Provide the [X, Y] coordinate of the cell's center where the given text is located.  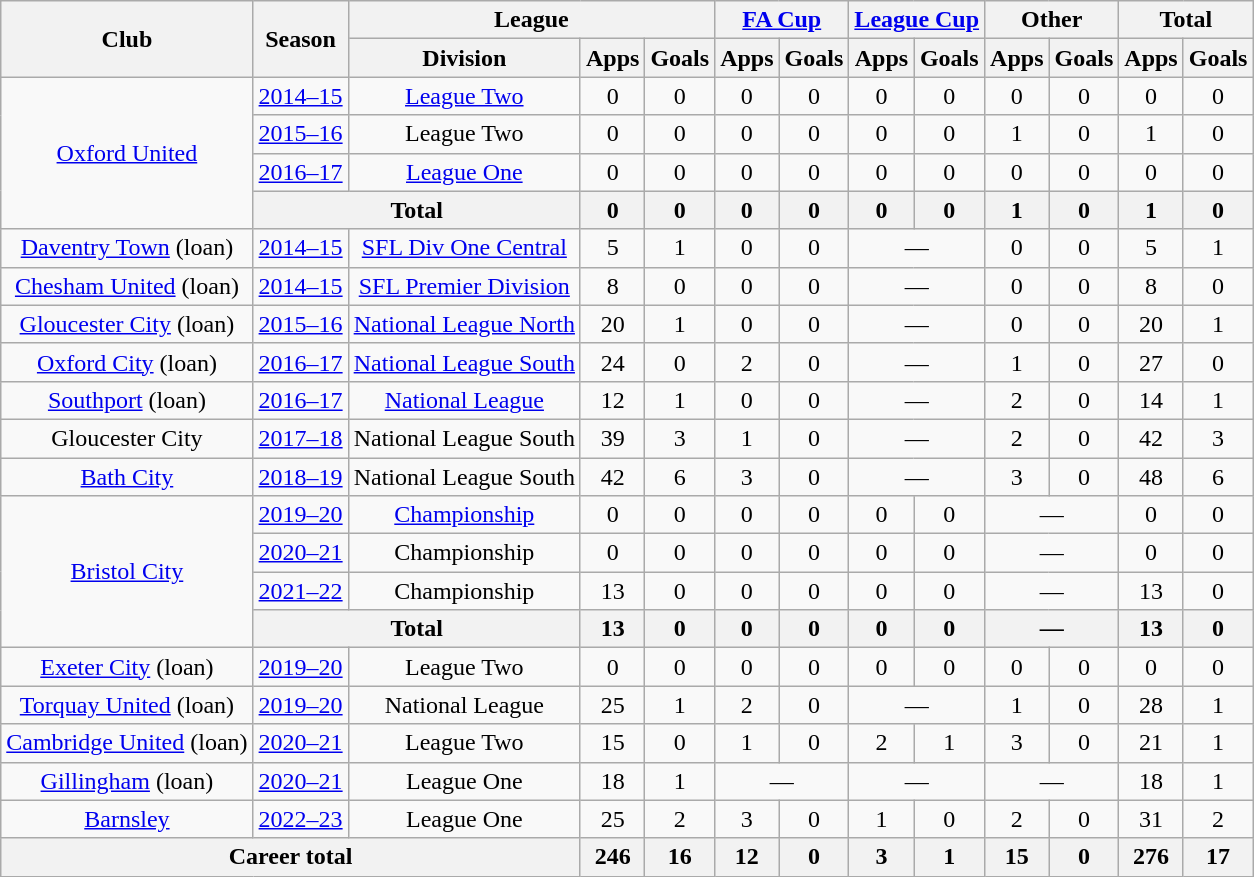
Chesham United (loan) [127, 286]
276 [1151, 857]
SFL Premier Division [464, 286]
2017–18 [300, 438]
16 [680, 857]
FA Cup [782, 20]
2022–23 [300, 819]
SFL Div One Central [464, 248]
48 [1151, 477]
24 [612, 362]
Exeter City (loan) [127, 667]
Bristol City [127, 572]
Barnsley [127, 819]
Oxford United [127, 153]
27 [1151, 362]
Torquay United (loan) [127, 705]
31 [1151, 819]
Gloucester City (loan) [127, 324]
Other [1052, 20]
2021–22 [300, 591]
21 [1151, 743]
Gloucester City [127, 438]
14 [1151, 400]
Season [300, 39]
Gillingham (loan) [127, 781]
2018–19 [300, 477]
Club [127, 39]
Oxford City (loan) [127, 362]
League [532, 20]
Bath City [127, 477]
28 [1151, 705]
Career total [291, 857]
Division [464, 58]
39 [612, 438]
Daventry Town (loan) [127, 248]
League Cup [917, 20]
Cambridge United (loan) [127, 743]
246 [612, 857]
Southport (loan) [127, 400]
National League North [464, 324]
17 [1218, 857]
